Capture the cell that displays the provided text and extract its (X, Y) central coordinate. 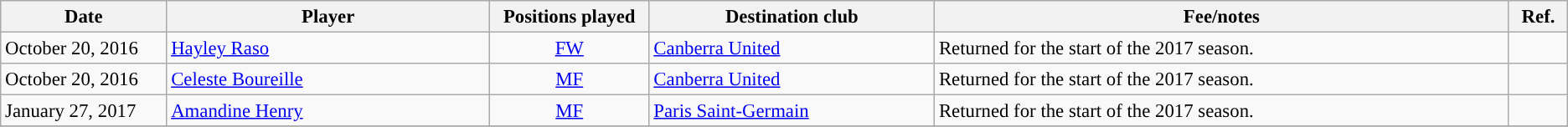
Paris Saint-Germain (792, 111)
Amandine Henry (328, 111)
Ref. (1538, 17)
Player (328, 17)
Celeste Boureille (328, 79)
Date (84, 17)
January 27, 2017 (84, 111)
Hayley Raso (328, 48)
Positions played (570, 17)
Fee/notes (1222, 17)
FW (570, 48)
Destination club (792, 17)
